Return the (x, y) coordinate for the center point of the cell that contains the specified text.  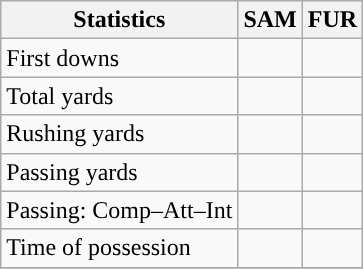
SAM (270, 20)
Total yards (120, 96)
First downs (120, 58)
Time of possession (120, 248)
Statistics (120, 20)
FUR (332, 20)
Rushing yards (120, 134)
Passing yards (120, 172)
Passing: Comp–Att–Int (120, 210)
